Determine the (x, y) coordinate at the center of the cell enclosing the given text.  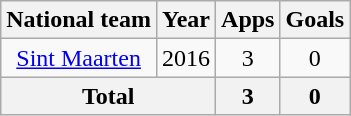
Total (108, 96)
Apps (248, 20)
Sint Maarten (79, 58)
Year (186, 20)
Goals (315, 20)
National team (79, 20)
2016 (186, 58)
